Search for the cell housing the specified text and yield its (x, y) center coordinate. 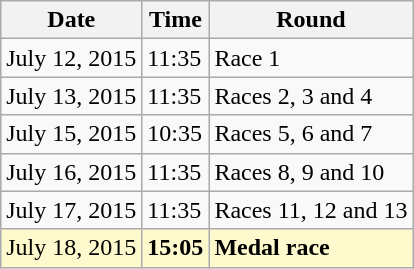
July 12, 2015 (72, 58)
Race 1 (311, 58)
Races 11, 12 and 13 (311, 210)
Races 5, 6 and 7 (311, 134)
July 15, 2015 (72, 134)
July 17, 2015 (72, 210)
July 16, 2015 (72, 172)
Round (311, 20)
Time (176, 20)
Date (72, 20)
July 18, 2015 (72, 248)
10:35 (176, 134)
July 13, 2015 (72, 96)
Medal race (311, 248)
15:05 (176, 248)
Races 2, 3 and 4 (311, 96)
Races 8, 9 and 10 (311, 172)
